Locate the cell with the specified text and output its (x, y) center coordinate. 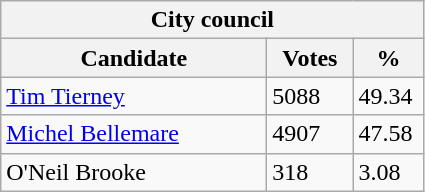
Tim Tierney (134, 96)
318 (310, 172)
City council (212, 20)
4907 (310, 134)
Michel Bellemare (134, 134)
47.58 (388, 134)
O'Neil Brooke (134, 172)
Candidate (134, 58)
5088 (310, 96)
49.34 (388, 96)
3.08 (388, 172)
Votes (310, 58)
% (388, 58)
